Provide the (X, Y) coordinate of the cell's center where the given text is located.  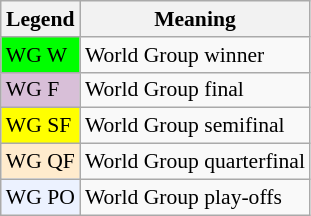
Meaning (195, 19)
WG W (40, 55)
Legend (40, 19)
WG QF (40, 162)
World Group winner (195, 55)
World Group final (195, 90)
WG PO (40, 197)
World Group play-offs (195, 197)
WG F (40, 90)
World Group semifinal (195, 126)
World Group quarterfinal (195, 162)
WG SF (40, 126)
